Identify which cell holds the provided text, then report its [x, y] central coordinate. 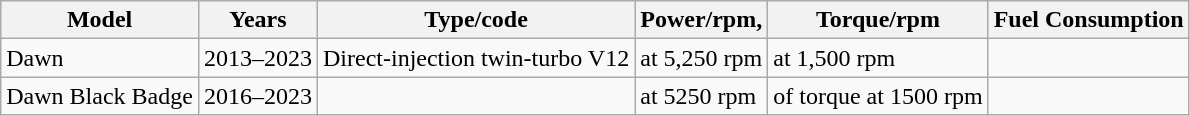
Model [100, 20]
Type/code [476, 20]
2016–2023 [258, 96]
Direct-injection twin-turbo V12 [476, 58]
2013–2023 [258, 58]
of torque at 1500 rpm [878, 96]
Power/rpm, [702, 20]
at 5,250 rpm [702, 58]
Years [258, 20]
Dawn [100, 58]
at 1,500 rpm [878, 58]
at 5250 rpm [702, 96]
Fuel Consumption [1088, 20]
Dawn Black Badge [100, 96]
Torque/rpm [878, 20]
